Detect which cell encompasses the target text, then output its [X, Y] center coordinate. 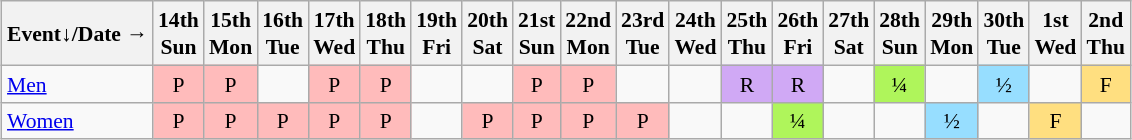
17thWed [334, 33]
21stSun [536, 33]
14thSun [178, 33]
26thFri [798, 33]
22ndMon [588, 33]
30thTue [1004, 33]
Event↓/Date → [78, 33]
24thWed [695, 33]
Men [78, 84]
18thThu [386, 33]
1stWed [1055, 33]
19thFri [436, 33]
20thSat [488, 33]
16thTue [282, 33]
2ndThu [1106, 33]
Women [78, 120]
25thThu [746, 33]
29thMon [952, 33]
23rdTue [642, 33]
28thSun [900, 33]
15thMon [230, 33]
27thSat [848, 33]
